Scan for the cell matching the given text and deliver its (x, y) coordinate at center. 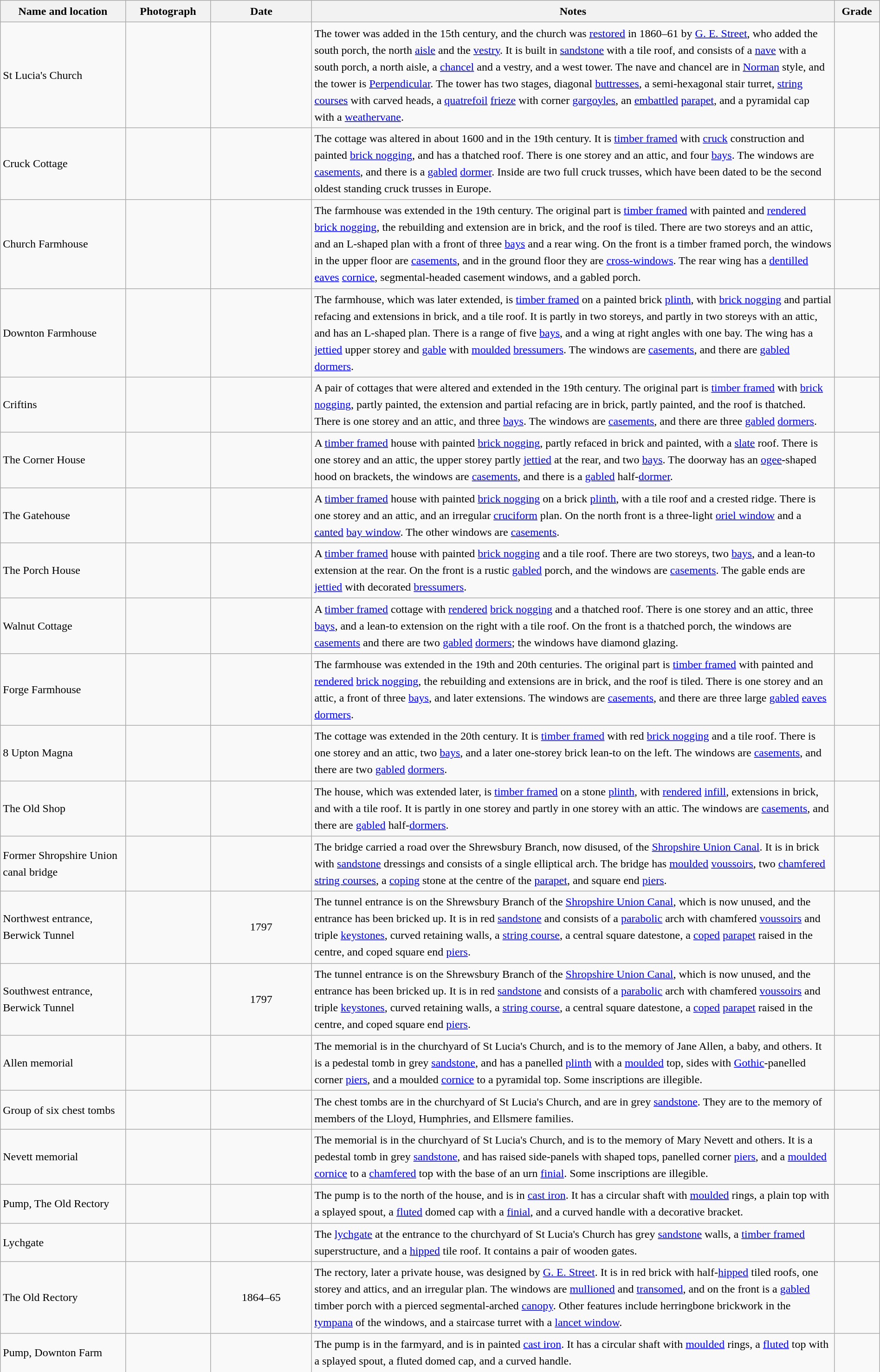
Name and location (63, 11)
Southwest entrance, Berwick Tunnel (63, 999)
Pump, The Old Rectory (63, 1203)
Downton Farmhouse (63, 332)
Date (261, 11)
St Lucia's Church (63, 75)
Criftins (63, 405)
8 Upton Magna (63, 753)
The Old Shop (63, 809)
Photograph (168, 11)
Nevett memorial (63, 1157)
The Corner House (63, 460)
Cruck Cottage (63, 163)
Pump, Downton Farm (63, 1353)
1864–65 (261, 1297)
Forge Farmhouse (63, 689)
Allen memorial (63, 1063)
Grade (857, 11)
Church Farmhouse (63, 244)
The Porch House (63, 570)
The Gatehouse (63, 515)
Group of six chest tombs (63, 1110)
The Old Rectory (63, 1297)
Notes (573, 11)
Northwest entrance, Berwick Tunnel (63, 928)
Lychgate (63, 1242)
Former Shropshire Union canal bridge (63, 864)
Walnut Cottage (63, 626)
